Identify which cell holds the provided text, then report its (x, y) central coordinate. 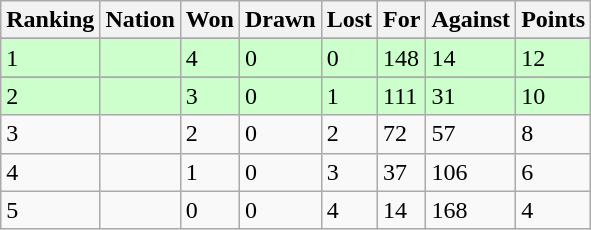
57 (471, 134)
Points (554, 20)
For (402, 20)
12 (554, 58)
Won (210, 20)
Against (471, 20)
Drawn (280, 20)
Lost (349, 20)
106 (471, 172)
31 (471, 96)
148 (402, 58)
Nation (140, 20)
10 (554, 96)
8 (554, 134)
37 (402, 172)
5 (50, 210)
111 (402, 96)
Ranking (50, 20)
6 (554, 172)
168 (471, 210)
72 (402, 134)
